Provide the (X, Y) coordinate of the cell's center where the given text is located.  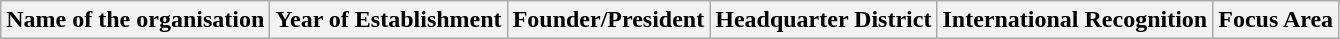
Name of the organisation (136, 20)
Focus Area (1276, 20)
Founder/President (608, 20)
Headquarter District (824, 20)
Year of Establishment (388, 20)
International Recognition (1075, 20)
